For the text-containing cell, return its midpoint in (x, y) coordinate format. 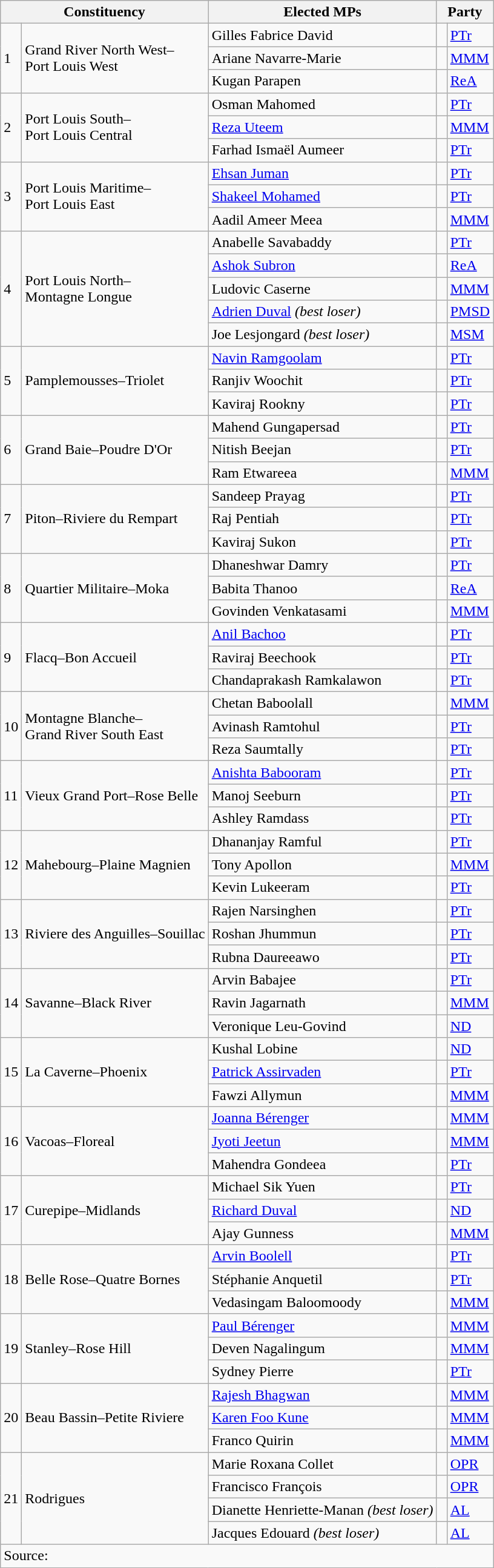
Anabelle Savabaddy (322, 242)
Marie Roxana Collet (322, 1464)
8 (11, 588)
5 (11, 381)
3 (11, 196)
Roshan Jhummun (322, 934)
Navin Ramgoolam (322, 358)
Pamplemousses–Triolet (115, 381)
Aadil Ameer Meea (322, 219)
1 (11, 58)
Mahend Gungapersad (322, 427)
21 (11, 1498)
Elected MPs (322, 12)
9 (11, 657)
Tony Apollon (322, 865)
Reza Uteem (322, 127)
Babita Thanoo (322, 588)
Manoj Seeburn (322, 796)
Adrien Duval (best loser) (322, 312)
Piton–Riviere du Rempart (115, 519)
Stanley–Rose Hill (115, 1348)
2 (11, 127)
Ludovic Caserne (322, 289)
Grand River North West–Port Louis West (115, 58)
Anishta Babooram (322, 772)
Chetan Baboolall (322, 703)
Franco Quirin (322, 1441)
Fawzi Allymun (322, 1095)
Ranjiv Woochit (322, 381)
Arvin Boolell (322, 1256)
18 (11, 1279)
Vedasingam Baloomoody (322, 1302)
7 (11, 519)
Source: (247, 1556)
PMSD (470, 312)
Port Louis North–Montagne Longue (115, 288)
Ajay Gunness (322, 1233)
Shakeel Mohamed (322, 196)
15 (11, 1072)
6 (11, 450)
Mahendra Gondeea (322, 1164)
Montagne Blanche–Grand River South East (115, 726)
4 (11, 288)
Grand Baie–Poudre D'Or (115, 450)
Party (465, 12)
Kevin Lukeeram (322, 888)
Quartier Militaire–Moka (115, 588)
19 (11, 1348)
Vieux Grand Port–Rose Belle (115, 796)
Kaviraj Rookny (322, 404)
Arvin Babajee (322, 980)
Kaviraj Sukon (322, 542)
Rajesh Bhagwan (322, 1394)
Rajen Narsinghen (322, 911)
Flacq–Bon Accueil (115, 657)
Belle Rose–Quatre Bornes (115, 1279)
20 (11, 1417)
Govinden Venkatasami (322, 611)
Michael Sik Yuen (322, 1187)
Dhananjay Ramful (322, 842)
Port Louis Maritime–Port Louis East (115, 196)
Veronique Leu-Govind (322, 1026)
Dianette Henriette-Manan (best loser) (322, 1510)
Farhad Ismaël Aumeer (322, 150)
Deven Nagalingum (322, 1348)
Curepipe–Midlands (115, 1210)
Beau Bassin–Petite Riviere (115, 1417)
Ashley Ramdass (322, 819)
Joanna Bérenger (322, 1118)
Stéphanie Anquetil (322, 1279)
Jacques Edouard (best loser) (322, 1533)
Ram Etwareea (322, 473)
Paul Bérenger (322, 1325)
10 (11, 726)
Patrick Assirvaden (322, 1072)
Port Louis South–Port Louis Central (115, 127)
Avinash Ramtohul (322, 726)
Raviraj Beechook (322, 657)
14 (11, 1003)
Constituency (104, 12)
Ravin Jagarnath (322, 1003)
Richard Duval (322, 1210)
Kushal Lobine (322, 1049)
Reza Saumtally (322, 749)
Ashok Subron (322, 265)
Jyoti Jeetun (322, 1141)
Chandaprakash Ramkalawon (322, 680)
Sydney Pierre (322, 1371)
Dhaneshwar Damry (322, 565)
Francisco François (322, 1487)
Osman Mahomed (322, 104)
Ariane Navarre-Marie (322, 58)
13 (11, 934)
16 (11, 1141)
Anil Bachoo (322, 634)
17 (11, 1210)
Raj Pentiah (322, 519)
Ehsan Juman (322, 173)
Kugan Parapen (322, 81)
11 (11, 796)
Sandeep Prayag (322, 496)
Karen Foo Kune (322, 1418)
Rodrigues (115, 1498)
Rubna Daureeawo (322, 957)
Nitish Beejan (322, 450)
La Caverne–Phoenix (115, 1072)
Gilles Fabrice David (322, 35)
Savanne–Black River (115, 1003)
12 (11, 865)
Riviere des Anguilles–Souillac (115, 934)
Mahebourg–Plaine Magnien (115, 865)
Joe Lesjongard (best loser) (322, 335)
MSM (470, 335)
Vacoas–Floreal (115, 1141)
